Provide the (x, y) coordinate of the cell's center where the given text is located.  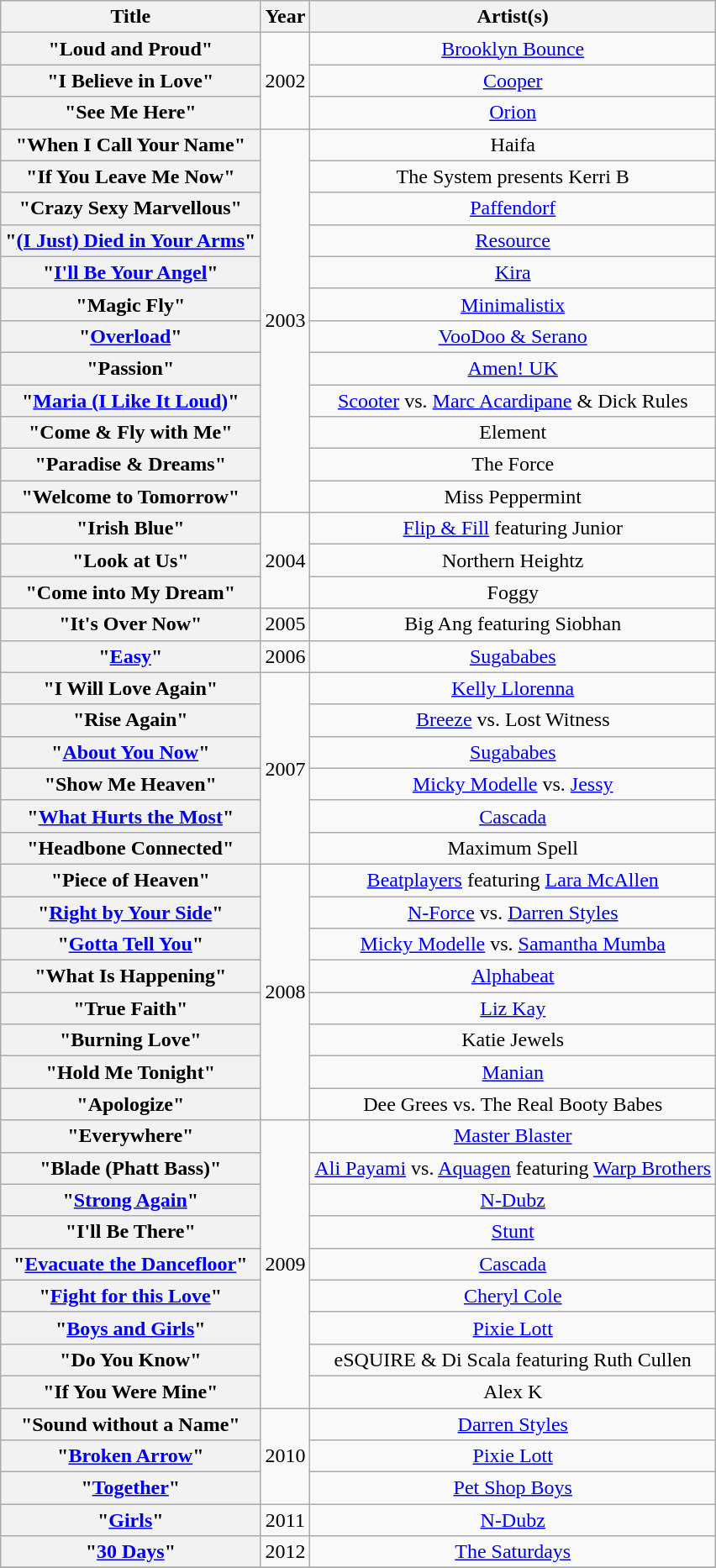
"Evacuate the Dancefloor" (131, 1264)
"Everywhere" (131, 1136)
"Irish Blue" (131, 529)
"If You Leave Me Now" (131, 176)
2007 (286, 768)
2012 (286, 1552)
Minimalistix (513, 304)
Darren Styles (513, 1424)
VooDoo & Serano (513, 336)
Paffendorf (513, 208)
"Boys and Girls" (131, 1328)
"Do You Know" (131, 1360)
Big Ang featuring Siobhan (513, 624)
Orion (513, 113)
"Paradise & Dreams" (131, 465)
"Fight for this Love" (131, 1296)
Beatplayers featuring Lara McAllen (513, 880)
2003 (286, 321)
Cooper (513, 81)
"Broken Arrow" (131, 1456)
"Apologize" (131, 1104)
"Strong Again" (131, 1200)
Haifa (513, 145)
Kelly Llorenna (513, 688)
Artist(s) (513, 17)
"I'll Be Your Angel" (131, 272)
"Headbone Connected" (131, 848)
"Burning Love" (131, 1040)
"Come & Fly with Me" (131, 433)
Katie Jewels (513, 1040)
Element (513, 433)
Northern Heightz (513, 560)
2010 (286, 1456)
Alex K (513, 1392)
Micky Modelle vs. Jessy (513, 784)
The Saturdays (513, 1552)
2004 (286, 560)
"(I Just) Died in Your Arms" (131, 240)
2002 (286, 81)
"Passion" (131, 368)
Ali Payami vs. Aquagen featuring Warp Brothers (513, 1168)
"If You Were Mine" (131, 1392)
"What Hurts the Most" (131, 816)
"It's Over Now" (131, 624)
"Sound without a Name" (131, 1424)
"Rise Again" (131, 720)
Foggy (513, 592)
"Show Me Heaven" (131, 784)
"Piece of Heaven" (131, 880)
"Welcome to Tomorrow" (131, 497)
Title (131, 17)
Miss Peppermint (513, 497)
"What Is Happening" (131, 976)
2009 (286, 1264)
Amen! UK (513, 368)
"I Believe in Love" (131, 81)
Pet Shop Boys (513, 1488)
N-Force vs. Darren Styles (513, 912)
Micky Modelle vs. Samantha Mumba (513, 944)
Alphabeat (513, 976)
The System presents Kerri B (513, 176)
"Girls" (131, 1520)
2006 (286, 656)
2011 (286, 1520)
"Overload" (131, 336)
"Gotta Tell You" (131, 944)
"True Faith" (131, 1008)
"Hold Me Tonight" (131, 1072)
"Magic Fly" (131, 304)
"30 Days" (131, 1552)
Brooklyn Bounce (513, 49)
"Loud and Proud" (131, 49)
Stunt (513, 1232)
Kira (513, 272)
"Crazy Sexy Marvellous" (131, 208)
"About You Now" (131, 752)
Manian (513, 1072)
Master Blaster (513, 1136)
Dee Grees vs. The Real Booty Babes (513, 1104)
Year (286, 17)
Scooter vs. Marc Acardipane & Dick Rules (513, 401)
Maximum Spell (513, 848)
"Easy" (131, 656)
2005 (286, 624)
Liz Kay (513, 1008)
2008 (286, 992)
Flip & Fill featuring Junior (513, 529)
"Blade (Phatt Bass)" (131, 1168)
Breeze vs. Lost Witness (513, 720)
"Look at Us" (131, 560)
"I'll Be There" (131, 1232)
"Together" (131, 1488)
"I Will Love Again" (131, 688)
"See Me Here" (131, 113)
Cheryl Cole (513, 1296)
The Force (513, 465)
"Maria (I Like It Loud)" (131, 401)
"When I Call Your Name" (131, 145)
"Right by Your Side" (131, 912)
"Come into My Dream" (131, 592)
Resource (513, 240)
eSQUIRE & Di Scala featuring Ruth Cullen (513, 1360)
